Extract the [X, Y] coordinate from the center of the cell holding the provided text.  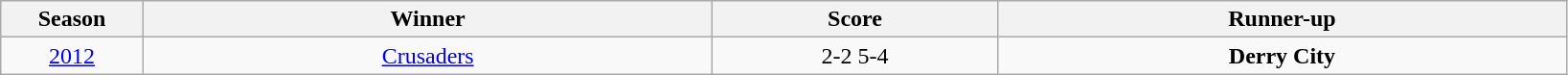
Season [73, 19]
2012 [73, 56]
Crusaders [427, 56]
Runner-up [1282, 19]
Derry City [1282, 56]
Winner [427, 19]
2-2 5-4 [854, 56]
Score [854, 19]
